Find where the given text appears and provide that cell's center as (X, Y) coordinate. 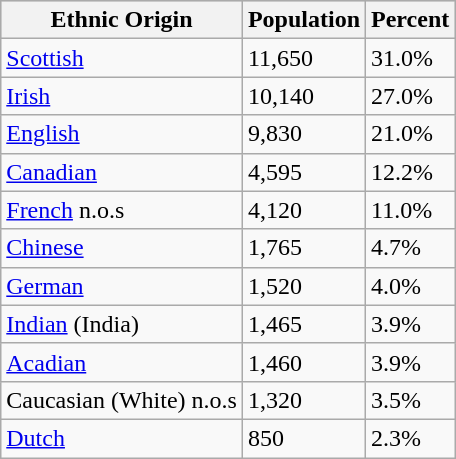
11.0% (410, 210)
4,595 (304, 172)
1,465 (304, 324)
4.7% (410, 248)
850 (304, 438)
Population (304, 20)
1,520 (304, 286)
11,650 (304, 58)
Caucasian (White) n.o.s (122, 400)
English (122, 134)
3.5% (410, 400)
Dutch (122, 438)
Canadian (122, 172)
Indian (India) (122, 324)
27.0% (410, 96)
12.2% (410, 172)
Chinese (122, 248)
10,140 (304, 96)
31.0% (410, 58)
Percent (410, 20)
Acadian (122, 362)
Scottish (122, 58)
21.0% (410, 134)
French n.o.s (122, 210)
1,460 (304, 362)
Ethnic Origin (122, 20)
1,765 (304, 248)
4.0% (410, 286)
2.3% (410, 438)
1,320 (304, 400)
9,830 (304, 134)
4,120 (304, 210)
Irish (122, 96)
German (122, 286)
